Identify which cell holds the provided text, then report its [x, y] central coordinate. 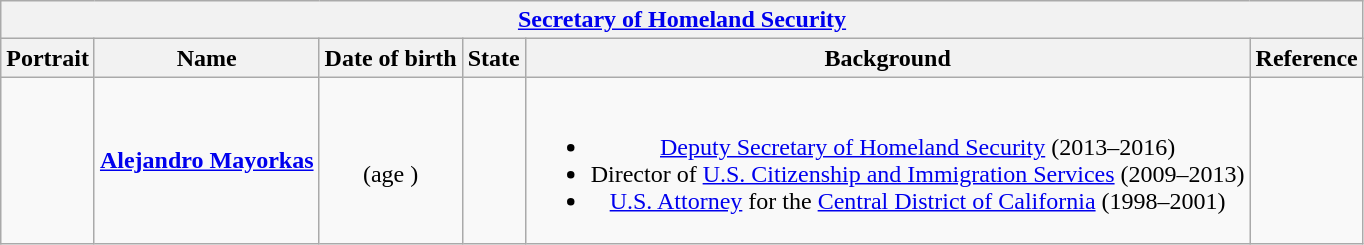
(age ) [390, 160]
Background [888, 58]
Secretary of Homeland Security [682, 20]
Portrait [48, 58]
Alejandro Mayorkas [206, 160]
State [494, 58]
Name [206, 58]
Reference [1306, 58]
Date of birth [390, 58]
